Find where the given text appears and provide that cell's center as [x, y] coordinate. 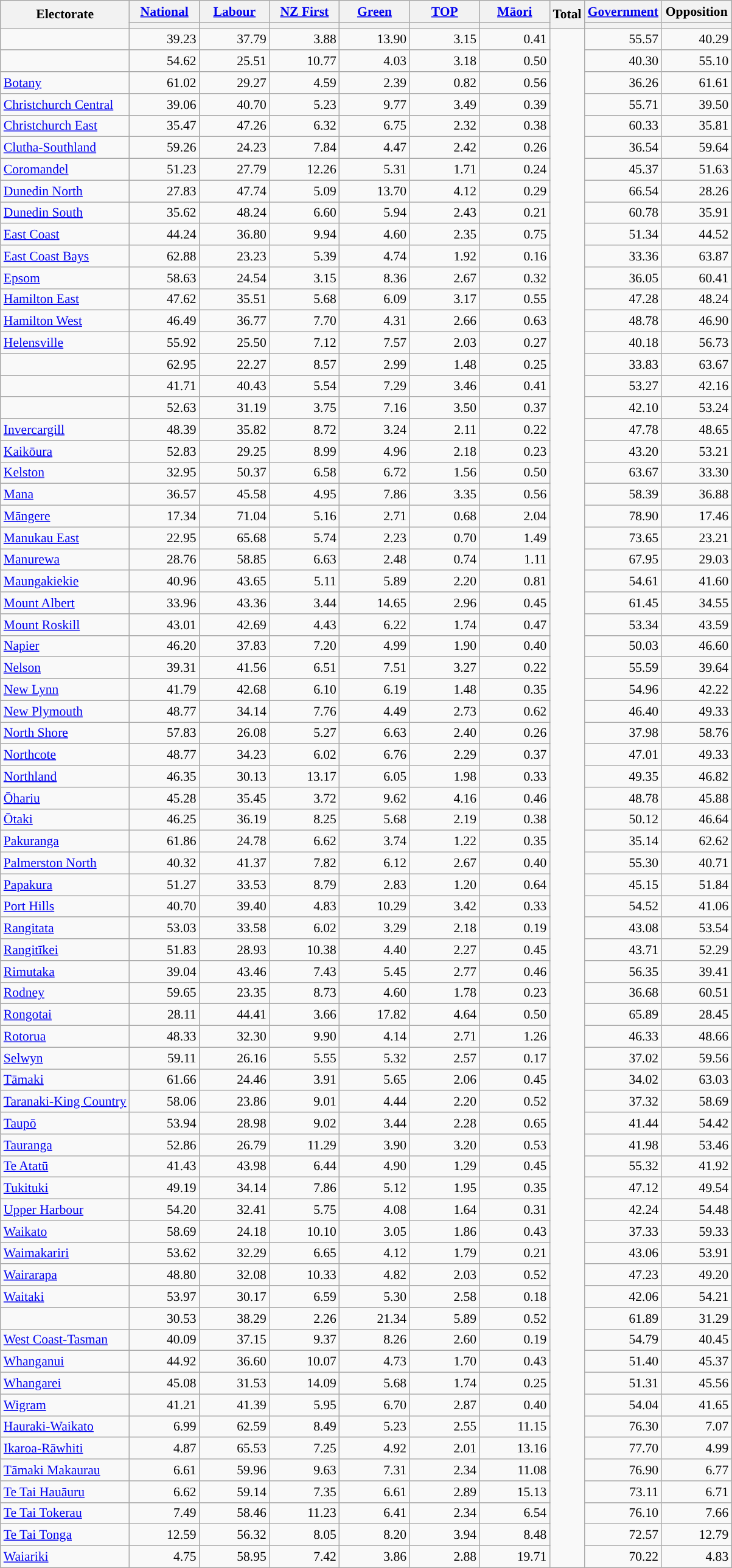
42.69 [235, 625]
46.35 [164, 776]
47.01 [623, 755]
28.98 [235, 1123]
2.40 [444, 733]
42.10 [623, 408]
44.41 [235, 1015]
59.96 [235, 1470]
9.63 [304, 1470]
35.45 [235, 798]
67.95 [623, 560]
66.54 [623, 191]
3.27 [444, 668]
53.62 [164, 1253]
54.42 [696, 1123]
70.22 [623, 1557]
76.30 [623, 1427]
63.03 [696, 1080]
36.54 [623, 148]
51.31 [623, 1384]
2.39 [375, 83]
41.60 [696, 582]
65.68 [235, 538]
Maungakiekie [65, 582]
7.51 [375, 668]
37.79 [235, 40]
1.95 [444, 1188]
2.83 [375, 885]
National [164, 12]
65.89 [623, 1015]
6.05 [375, 776]
7.25 [304, 1449]
6.77 [696, 1470]
14.09 [304, 1384]
6.65 [304, 1253]
Clutha-Southland [65, 148]
Hauraki-Waikato [65, 1427]
27.79 [235, 170]
38.29 [235, 1319]
43.98 [235, 1166]
59.26 [164, 148]
8.72 [304, 430]
4.14 [375, 1037]
41.43 [164, 1166]
6.75 [375, 126]
58.63 [164, 278]
32.30 [235, 1037]
58.06 [164, 1102]
7.43 [304, 972]
24.46 [235, 1080]
6.19 [375, 690]
2.23 [375, 538]
Mount Albert [65, 603]
7.84 [304, 148]
Dunedin South [65, 213]
1.26 [515, 1037]
8.49 [304, 1427]
48.65 [696, 430]
60.51 [696, 993]
43.46 [235, 972]
Kelston [65, 473]
27.83 [164, 191]
55.30 [623, 863]
53.91 [696, 1253]
0.74 [444, 560]
35.51 [235, 299]
37.98 [623, 733]
33.58 [235, 929]
3.90 [375, 1145]
12.59 [164, 1535]
7.76 [304, 711]
7.12 [304, 343]
4.47 [375, 148]
53.34 [623, 625]
6.12 [375, 863]
25.50 [235, 343]
9.01 [304, 1102]
13.17 [304, 776]
35.14 [623, 841]
3.35 [444, 495]
47.74 [235, 191]
30.53 [164, 1319]
Papakura [65, 885]
6.32 [304, 126]
5.75 [304, 1210]
9.02 [304, 1123]
3.49 [444, 105]
55.59 [623, 668]
40.96 [164, 582]
5.95 [304, 1405]
32.29 [235, 1253]
43.08 [623, 929]
10.10 [304, 1232]
45.56 [696, 1384]
58.39 [623, 495]
5.45 [375, 972]
36.88 [696, 495]
54.61 [623, 582]
0.65 [515, 1123]
6.59 [304, 1297]
5.65 [375, 1080]
39.50 [696, 105]
0.16 [515, 256]
2.01 [444, 1449]
41.92 [696, 1166]
53.46 [696, 1145]
3.20 [444, 1145]
5.31 [375, 170]
61.66 [164, 1080]
2.06 [444, 1080]
2.99 [375, 364]
55.92 [164, 343]
59.64 [696, 148]
Mana [65, 495]
3.17 [444, 299]
Epsom [65, 278]
5.09 [304, 191]
0.53 [515, 1145]
3.91 [304, 1080]
51.40 [623, 1362]
8.99 [304, 451]
Wigram [65, 1405]
0.64 [515, 885]
Nelson [65, 668]
4.92 [375, 1449]
8.05 [304, 1535]
22.27 [235, 364]
35.91 [696, 213]
6.10 [304, 690]
11.29 [304, 1145]
31.53 [235, 1384]
55.71 [623, 105]
58.95 [235, 1557]
TOP [444, 12]
40.29 [696, 40]
55.10 [696, 61]
43.59 [696, 625]
42.24 [623, 1210]
43.65 [235, 582]
Manukau East [65, 538]
10.29 [375, 907]
36.60 [235, 1362]
42.68 [235, 690]
Coromandel [65, 170]
Ōtaki [65, 820]
5.54 [304, 386]
21.34 [375, 1319]
6.72 [375, 473]
13.90 [375, 40]
Upper Harbour [65, 1210]
7.57 [375, 343]
4.49 [375, 711]
Kaikōura [65, 451]
51.34 [623, 235]
Taranaki-King Country [65, 1102]
0.17 [515, 1058]
40.09 [164, 1340]
54.48 [696, 1210]
Government [623, 12]
Hamilton West [65, 321]
2.19 [444, 820]
59.56 [696, 1058]
43.36 [235, 603]
47.78 [623, 430]
17.82 [375, 1015]
3.24 [375, 430]
Pakuranga [65, 841]
61.61 [696, 83]
54.96 [623, 690]
8.26 [375, 1340]
0.81 [515, 582]
2.60 [444, 1340]
10.38 [304, 950]
1.98 [444, 776]
50.12 [623, 820]
6.51 [304, 668]
Port Hills [65, 907]
37.83 [235, 646]
5.74 [304, 538]
37.15 [235, 1340]
Palmerston North [65, 863]
52.63 [164, 408]
51.27 [164, 885]
5.27 [304, 733]
41.39 [235, 1405]
Whangarei [65, 1384]
9.90 [304, 1037]
8.79 [304, 885]
4.44 [375, 1102]
Te Tai Tokerau [65, 1513]
52.29 [696, 950]
Opposition [696, 12]
Total [567, 15]
Waikato [65, 1232]
4.73 [375, 1362]
3.75 [304, 408]
0.24 [515, 170]
6.70 [375, 1405]
5.11 [304, 582]
30.13 [235, 776]
1.11 [515, 560]
Waimakariri [65, 1253]
61.02 [164, 83]
Taupō [65, 1123]
7.35 [304, 1492]
33.96 [164, 603]
2.26 [304, 1319]
59.11 [164, 1058]
31.19 [235, 408]
11.23 [304, 1513]
Te Atatū [65, 1166]
43.71 [623, 950]
23.23 [235, 256]
Christchurch Central [65, 105]
2.66 [444, 321]
48.39 [164, 430]
33.36 [623, 256]
53.03 [164, 929]
44.24 [164, 235]
58.46 [235, 1513]
48.66 [696, 1037]
43.06 [623, 1253]
42.06 [623, 1297]
56.35 [623, 972]
0.29 [515, 191]
60.33 [623, 126]
1.29 [444, 1166]
5.39 [304, 256]
31.29 [696, 1319]
8.36 [375, 278]
4.08 [375, 1210]
33.30 [696, 473]
76.90 [623, 1470]
32.95 [164, 473]
4.87 [164, 1449]
10.07 [304, 1362]
40.18 [623, 343]
2.73 [444, 711]
56.32 [235, 1535]
4.31 [375, 321]
8.20 [375, 1535]
17.46 [696, 517]
0.31 [515, 1210]
Tukituki [65, 1188]
71.04 [235, 517]
East Coast [65, 235]
28.26 [696, 191]
Mount Roskill [65, 625]
62.62 [696, 841]
33.53 [235, 885]
59.65 [164, 993]
12.26 [304, 170]
1.22 [444, 841]
4.59 [304, 83]
3.72 [304, 798]
9.94 [304, 235]
3.94 [444, 1535]
26.16 [235, 1058]
6.41 [375, 1513]
73.11 [623, 1492]
53.94 [164, 1123]
Selwyn [65, 1058]
49.35 [623, 776]
2.89 [444, 1492]
3.74 [375, 841]
North Shore [65, 733]
4.74 [375, 256]
62.59 [235, 1427]
41.37 [235, 863]
39.64 [696, 668]
30.17 [235, 1297]
34.23 [235, 755]
3.18 [444, 61]
46.64 [696, 820]
40.45 [696, 1340]
46.20 [164, 646]
60.41 [696, 278]
7.49 [164, 1513]
39.31 [164, 668]
61.89 [623, 1319]
2.87 [444, 1405]
Dunedin North [65, 191]
41.71 [164, 386]
63.87 [696, 256]
36.19 [235, 820]
Northland [65, 776]
24.54 [235, 278]
7.70 [304, 321]
77.70 [623, 1449]
52.86 [164, 1145]
33.83 [623, 364]
57.83 [164, 733]
45.08 [164, 1384]
New Plymouth [65, 711]
23.21 [696, 538]
13.16 [515, 1449]
39.40 [235, 907]
4.75 [164, 1557]
51.84 [696, 885]
46.49 [164, 321]
54.62 [164, 61]
0.62 [515, 711]
6.76 [375, 755]
40.30 [623, 61]
0.55 [515, 299]
East Coast Bays [65, 256]
2.57 [444, 1058]
4.16 [444, 798]
41.65 [696, 1405]
49.20 [696, 1275]
24.18 [235, 1232]
2.58 [444, 1297]
73.65 [623, 538]
6.44 [304, 1166]
2.28 [444, 1123]
43.01 [164, 625]
4.40 [375, 950]
60.78 [623, 213]
2.77 [444, 972]
59.33 [696, 1232]
3.46 [444, 386]
3.42 [444, 907]
53.24 [696, 408]
2.32 [444, 126]
56.73 [696, 343]
West Coast-Tasman [65, 1340]
28.45 [696, 1015]
51.83 [164, 950]
47.62 [164, 299]
6.09 [375, 299]
Rangitata [65, 929]
42.22 [696, 690]
10.77 [304, 61]
1.78 [444, 993]
36.57 [164, 495]
39.04 [164, 972]
3.29 [375, 929]
23.86 [235, 1102]
47.28 [623, 299]
15.13 [515, 1492]
7.82 [304, 863]
Rotorua [65, 1037]
40.43 [235, 386]
65.53 [235, 1449]
0.68 [444, 517]
2.88 [444, 1557]
6.22 [375, 625]
2.48 [375, 560]
5.32 [375, 1058]
28.76 [164, 560]
54.21 [696, 1297]
7.31 [375, 1470]
New Lynn [65, 690]
47.12 [623, 1188]
8.48 [515, 1535]
32.08 [235, 1275]
2.96 [444, 603]
12.79 [696, 1535]
76.10 [623, 1513]
8.73 [304, 993]
50.37 [235, 473]
72.57 [623, 1535]
1.86 [444, 1232]
54.04 [623, 1405]
5.16 [304, 517]
45.15 [623, 885]
26.79 [235, 1145]
Tauranga [65, 1145]
NZ First [304, 12]
48.80 [164, 1275]
53.27 [623, 386]
37.02 [623, 1058]
23.35 [235, 993]
9.77 [375, 105]
39.41 [696, 972]
55.32 [623, 1166]
34.55 [696, 603]
62.95 [164, 364]
Christchurch East [65, 126]
1.71 [444, 170]
Rongotai [65, 1015]
0.39 [515, 105]
0.27 [515, 343]
2.55 [444, 1427]
9.62 [375, 798]
55.57 [623, 40]
Whanganui [65, 1362]
40.71 [696, 863]
54.20 [164, 1210]
1.90 [444, 646]
29.27 [235, 83]
10.33 [304, 1275]
47.26 [235, 126]
2.29 [444, 755]
1.64 [444, 1210]
2.42 [444, 148]
50.03 [623, 646]
0.70 [444, 538]
53.54 [696, 929]
7.16 [375, 408]
4.95 [304, 495]
6.58 [304, 473]
Electorate [65, 15]
26.08 [235, 733]
7.29 [375, 386]
46.33 [623, 1037]
41.21 [164, 1405]
36.05 [623, 278]
29.25 [235, 451]
Tāmaki Makaurau [65, 1470]
25.51 [235, 61]
78.90 [623, 517]
0.82 [444, 83]
51.63 [696, 170]
0.47 [515, 625]
4.96 [375, 451]
0.18 [515, 1297]
7.42 [304, 1557]
2.27 [444, 950]
45.58 [235, 495]
43.20 [623, 451]
11.15 [515, 1427]
39.06 [164, 105]
52.83 [164, 451]
35.62 [164, 213]
Te Tai Tonga [65, 1535]
Ōhariu [65, 798]
4.82 [375, 1275]
36.77 [235, 321]
29.03 [696, 560]
36.80 [235, 235]
48.33 [164, 1037]
Helensville [65, 343]
Labour [235, 12]
11.08 [515, 1470]
3.88 [304, 40]
42.16 [696, 386]
Manurewa [65, 560]
7.20 [304, 646]
Napier [65, 646]
1.92 [444, 256]
Rangitīkei [65, 950]
59.14 [235, 1492]
4.03 [375, 61]
41.56 [235, 668]
54.52 [623, 907]
53.97 [164, 1297]
61.45 [623, 603]
Green [375, 12]
5.55 [304, 1058]
34.02 [623, 1080]
2.43 [444, 213]
7.07 [696, 1427]
5.12 [375, 1188]
17.34 [164, 517]
37.33 [623, 1232]
49.19 [164, 1188]
Rodney [65, 993]
9.37 [304, 1340]
22.95 [164, 538]
Te Tai Hauāuru [65, 1492]
28.11 [164, 1015]
8.25 [304, 820]
46.25 [164, 820]
5.94 [375, 213]
Hamilton East [65, 299]
0.75 [515, 235]
4.43 [304, 625]
62.88 [164, 256]
45.88 [696, 798]
54.79 [623, 1340]
4.64 [444, 1015]
41.79 [164, 690]
1.70 [444, 1362]
41.98 [623, 1145]
1.20 [444, 885]
47.23 [623, 1275]
39.23 [164, 40]
41.44 [623, 1123]
Botany [65, 83]
35.82 [235, 430]
4.90 [375, 1166]
37.32 [623, 1102]
Rimutaka [65, 972]
44.52 [696, 235]
1.79 [444, 1253]
32.41 [235, 1210]
Northcote [65, 755]
35.81 [696, 126]
2.11 [444, 430]
28.93 [235, 950]
0.32 [515, 278]
45.28 [164, 798]
3.05 [375, 1232]
1.49 [515, 538]
3.66 [304, 1015]
13.70 [375, 191]
46.90 [696, 321]
2.04 [515, 517]
35.47 [164, 126]
40.32 [164, 863]
24.78 [235, 841]
Māori [515, 12]
0.63 [515, 321]
46.40 [623, 711]
58.76 [696, 733]
46.60 [696, 646]
Māngere [65, 517]
58.85 [235, 560]
7.66 [696, 1513]
53.21 [696, 451]
14.65 [375, 603]
3.86 [375, 1557]
19.71 [515, 1557]
36.26 [623, 83]
Wairarapa [65, 1275]
5.30 [375, 1297]
3.50 [444, 408]
8.57 [304, 364]
41.06 [696, 907]
46.82 [696, 776]
6.54 [515, 1513]
51.23 [164, 170]
49.54 [696, 1188]
Ikaroa-Rāwhiti [65, 1449]
6.99 [164, 1427]
Invercargill [65, 430]
61.86 [164, 841]
2.35 [444, 235]
1.56 [444, 473]
24.23 [235, 148]
Tāmaki [65, 1080]
6.71 [696, 1492]
Waitaki [65, 1297]
36.68 [623, 993]
6.60 [304, 213]
44.92 [164, 1362]
Waiariki [65, 1557]
